Detect which cell encompasses the target text, then output its (x, y) center coordinate. 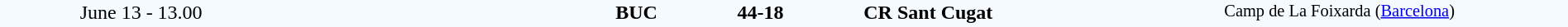
Camp de La Foixarda (Barcelona) (1396, 13)
June 13 - 13.00 (141, 13)
BUC (470, 12)
44-18 (760, 12)
CR Sant Cugat (1043, 12)
